Search for the cell housing the specified text and yield its (x, y) center coordinate. 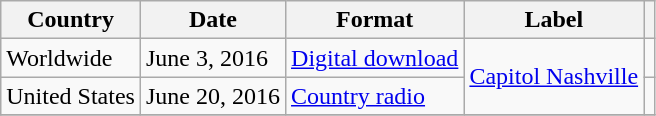
United States (71, 96)
Digital download (375, 58)
June 3, 2016 (212, 58)
June 20, 2016 (212, 96)
Capitol Nashville (554, 77)
Format (375, 20)
Date (212, 20)
Country (71, 20)
Label (554, 20)
Worldwide (71, 58)
Country radio (375, 96)
